Scan for the cell matching the given text and deliver its (x, y) coordinate at center. 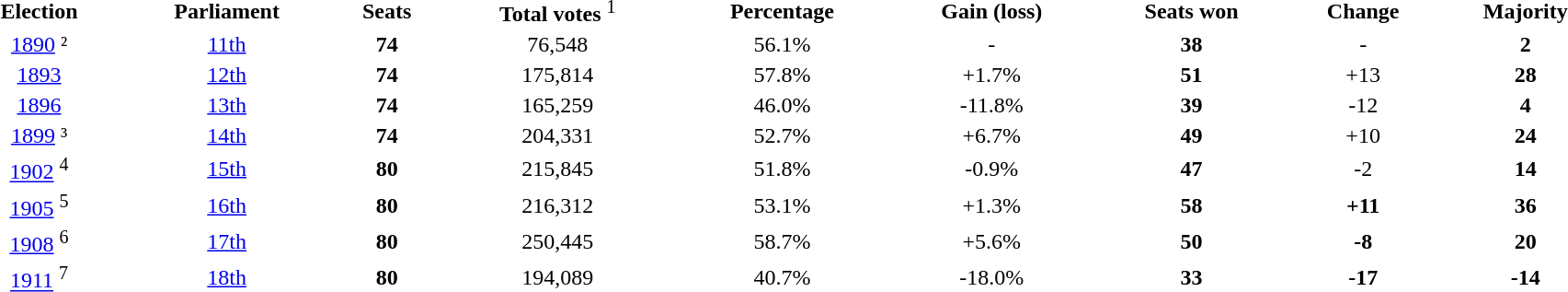
-11.8% (991, 105)
13th (226, 105)
+1.7% (991, 75)
38 (1191, 44)
52.7% (783, 135)
204,331 (557, 135)
-0.9% (991, 169)
17th (226, 241)
39 (1191, 105)
11th (226, 44)
51.8% (783, 169)
-12 (1363, 105)
46.0% (783, 105)
16th (226, 205)
58.7% (783, 241)
215,845 (557, 169)
216,312 (557, 205)
+1.3% (991, 205)
12th (226, 75)
165,259 (557, 105)
+6.7% (991, 135)
76,548 (557, 44)
14th (226, 135)
+5.6% (991, 241)
-8 (1363, 241)
49 (1191, 135)
175,814 (557, 75)
15th (226, 169)
250,445 (557, 241)
-2 (1363, 169)
56.1% (783, 44)
51 (1191, 75)
53.1% (783, 205)
+11 (1363, 205)
58 (1191, 205)
47 (1191, 169)
+13 (1363, 75)
+10 (1363, 135)
57.8% (783, 75)
50 (1191, 241)
